Provide the (x, y) coordinate of the cell's center where the given text is located.  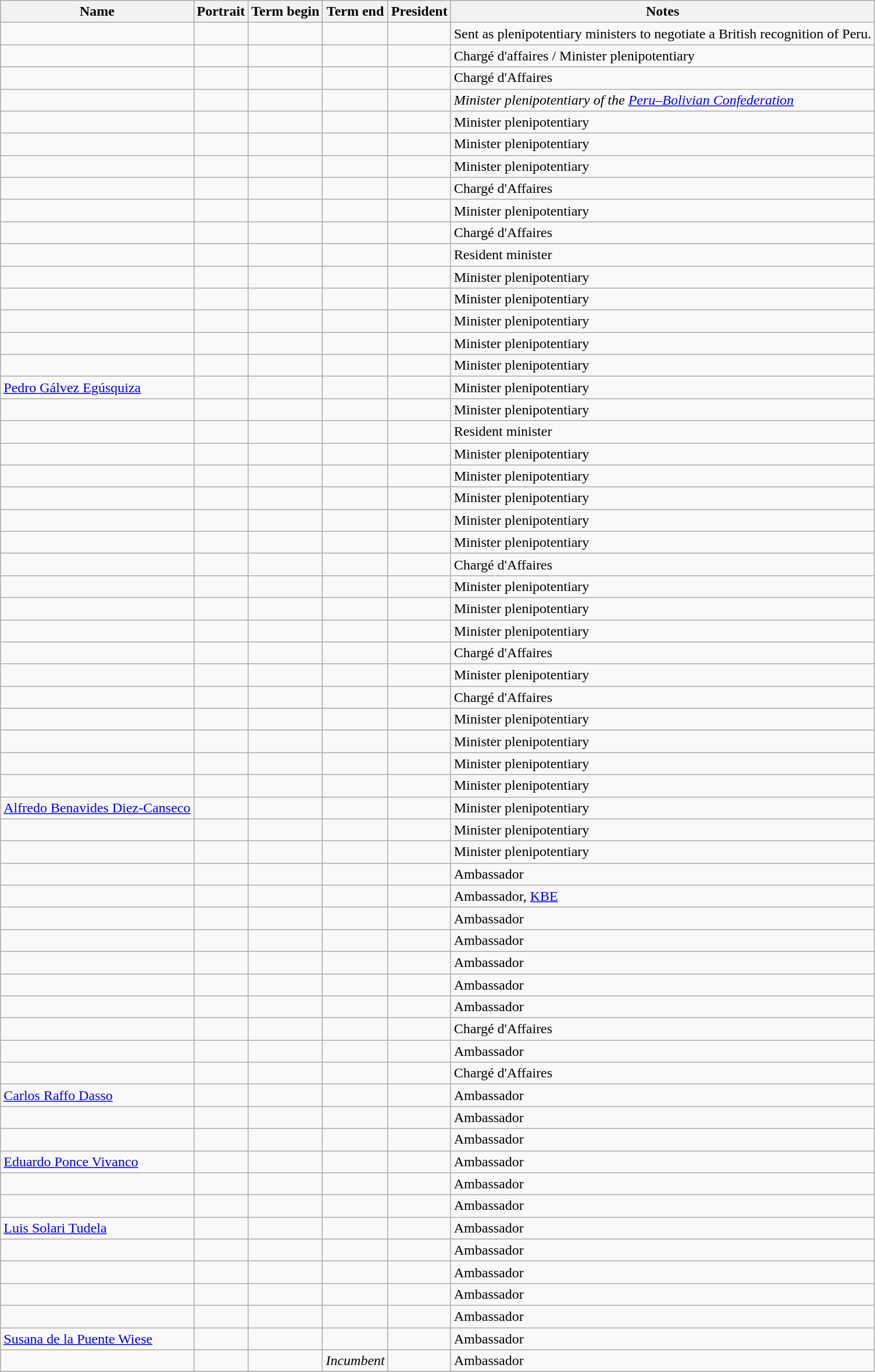
Minister plenipotentiary of the Peru–Bolivian Confederation (663, 100)
Carlos Raffo Dasso (97, 1095)
Alfredo Benavides Diez-Canseco (97, 808)
Name (97, 12)
Pedro Gálvez Egúsquiza (97, 388)
Sent as plenipotentiary ministers to negotiate a British recognition of Peru. (663, 34)
Chargé d'affaires / Minister plenipotentiary (663, 56)
President (419, 12)
Portrait (221, 12)
Ambassador, KBE (663, 896)
Luis Solari Tudela (97, 1228)
Susana de la Puente Wiese (97, 1338)
Incumbent (355, 1361)
Term end (355, 12)
Term begin (285, 12)
Eduardo Ponce Vivanco (97, 1162)
Notes (663, 12)
